Find where the given text appears and provide that cell's center as [X, Y] coordinate. 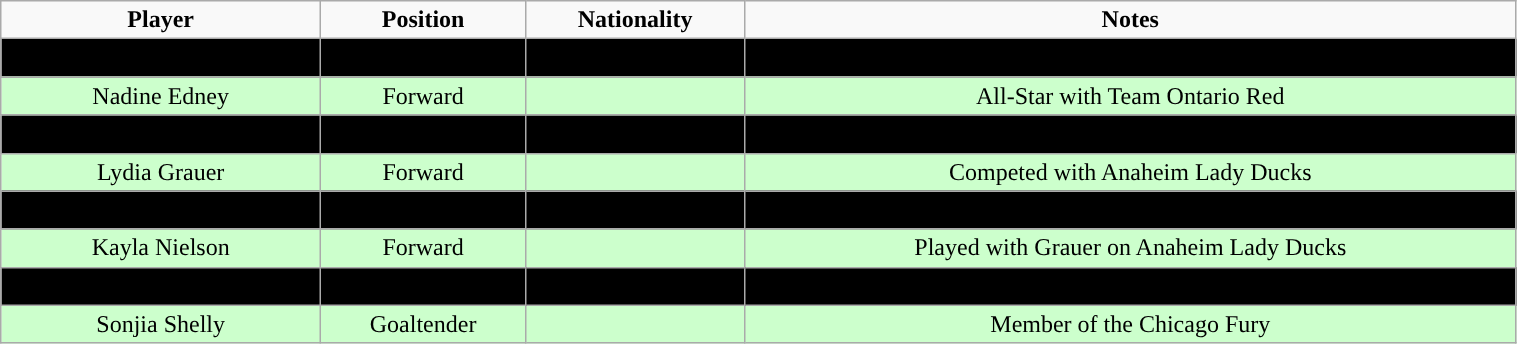
All-Star with Team Ontario Red [1130, 96]
Competed with Anaheim Lady Ducks [1130, 172]
Amanda McClure [161, 134]
Position [424, 20]
Player [161, 20]
Played for Cambridge Jr. Rivulettes [1130, 134]
Defense [424, 134]
Lydia Grauer [161, 172]
Member of the Chicago Fury [1130, 324]
Grace Harrison [161, 210]
Nationality [636, 20]
Played for North Country Ice Storm [1130, 58]
Kayla Nielson [161, 248]
Justine Reyes [161, 286]
Played with Grauer on Anaheim Lady Ducks [1130, 248]
Third Recruit from Anaheim Lady Ducks [1130, 286]
Member of Team New Zealand U18 [1130, 210]
Sonjia Shelly [161, 324]
Notes [1130, 20]
Allison Compeau [161, 58]
Nadine Edney [161, 96]
